Search for the cell housing the specified text and yield its [X, Y] center coordinate. 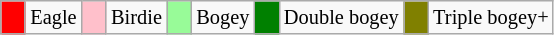
Birdie [136, 17]
Triple bogey+ [490, 17]
Double bogey [342, 17]
Bogey [222, 17]
Eagle [53, 17]
